Scan for the cell matching the given text and deliver its (x, y) coordinate at center. 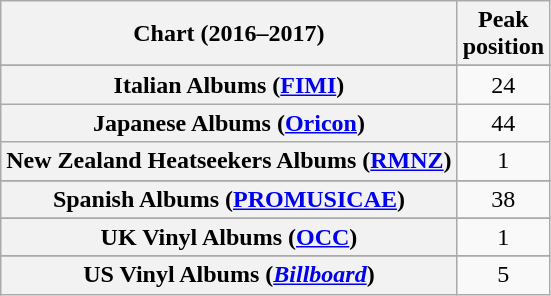
New Zealand Heatseekers Albums (RMNZ) (229, 161)
US Vinyl Albums (Billboard) (229, 275)
38 (503, 199)
24 (503, 85)
Spanish Albums (PROMUSICAE) (229, 199)
Japanese Albums (Oricon) (229, 123)
44 (503, 123)
UK Vinyl Albums (OCC) (229, 237)
Chart (2016–2017) (229, 34)
Italian Albums (FIMI) (229, 85)
Peakposition (503, 34)
5 (503, 275)
